Find where the given text appears and provide that cell's center as (X, Y) coordinate. 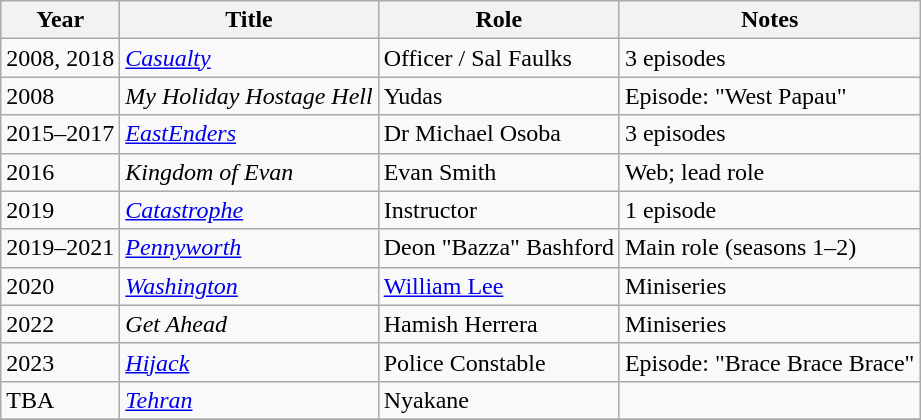
Episode: "Brace Brace Brace" (770, 362)
Yudas (498, 96)
William Lee (498, 286)
EastEnders (249, 134)
Hamish Herrera (498, 324)
Washington (249, 286)
TBA (60, 400)
2008 (60, 96)
Title (249, 20)
2019–2021 (60, 248)
Casualty (249, 58)
2022 (60, 324)
Police Constable (498, 362)
2016 (60, 172)
Tehran (249, 400)
Notes (770, 20)
Role (498, 20)
Instructor (498, 210)
Kingdom of Evan (249, 172)
Catastrophe (249, 210)
Officer / Sal Faulks (498, 58)
Evan Smith (498, 172)
2020 (60, 286)
Pennyworth (249, 248)
Year (60, 20)
1 episode (770, 210)
2015–2017 (60, 134)
Hijack (249, 362)
Deon "Bazza" Bashford (498, 248)
Dr Michael Osoba (498, 134)
2008, 2018 (60, 58)
Episode: "West Papau" (770, 96)
Main role (seasons 1–2) (770, 248)
2023 (60, 362)
Web; lead role (770, 172)
Get Ahead (249, 324)
My Holiday Hostage Hell (249, 96)
Nyakane (498, 400)
2019 (60, 210)
